Return (X, Y) of the center of cell containing provided text 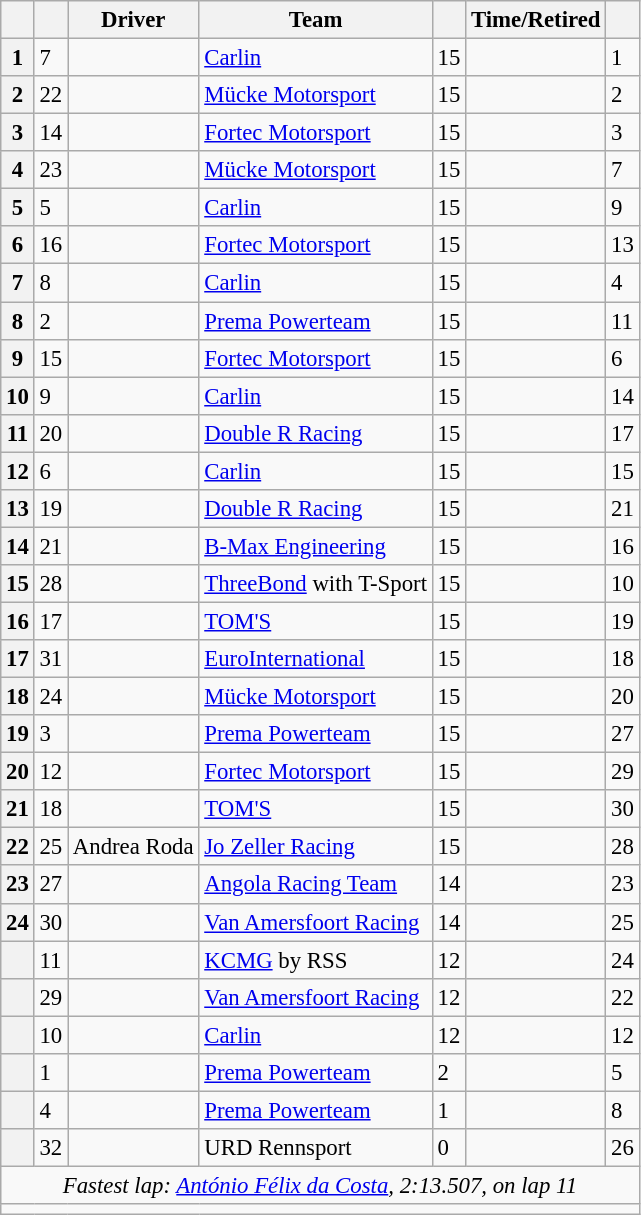
26 (622, 1148)
31 (50, 659)
Team (316, 20)
Angola Racing Team (316, 885)
URD Rennsport (316, 1148)
Driver (134, 20)
EuroInternational (316, 659)
Time/Retired (536, 20)
Fastest lap: António Félix da Costa, 2:13.507, on lap 11 (320, 1185)
KCMG by RSS (316, 960)
0 (448, 1148)
32 (50, 1148)
B-Max Engineering (316, 546)
Jo Zeller Racing (316, 847)
Andrea Roda (134, 847)
ThreeBond with T-Sport (316, 584)
